Find where the given text appears and provide that cell's center as (x, y) coordinate. 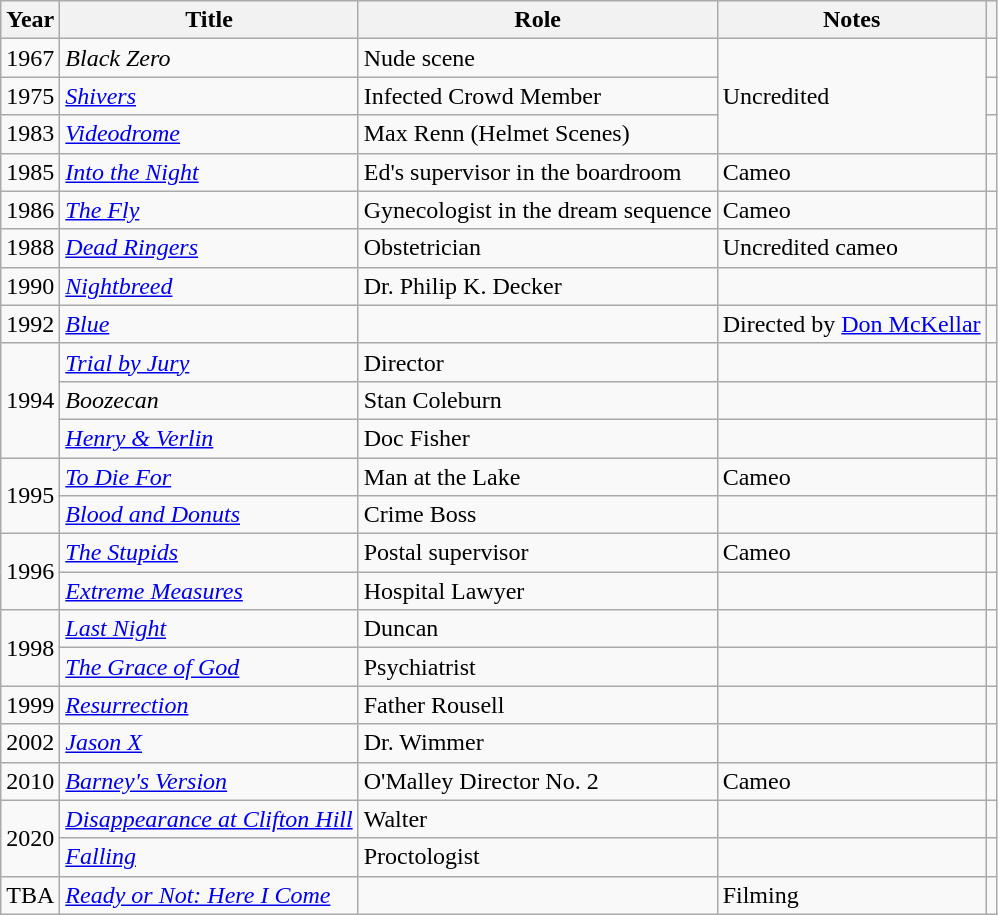
Infected Crowd Member (538, 96)
1986 (30, 210)
Dead Ringers (209, 248)
Filming (852, 895)
Resurrection (209, 705)
1994 (30, 400)
Nude scene (538, 58)
Title (209, 20)
Walter (538, 819)
The Stupids (209, 553)
Crime Boss (538, 515)
Gynecologist in the dream sequence (538, 210)
Proctologist (538, 857)
1996 (30, 572)
Falling (209, 857)
1988 (30, 248)
Father Rousell (538, 705)
Extreme Measures (209, 591)
Stan Coleburn (538, 400)
Directed by Don McKellar (852, 324)
Dr. Philip K. Decker (538, 286)
Videodrome (209, 134)
Postal supervisor (538, 553)
1983 (30, 134)
Duncan (538, 629)
Last Night (209, 629)
Blood and Donuts (209, 515)
Uncredited (852, 96)
1999 (30, 705)
1992 (30, 324)
2002 (30, 743)
TBA (30, 895)
Jason X (209, 743)
1985 (30, 172)
O'Malley Director No. 2 (538, 781)
The Grace of God (209, 667)
1975 (30, 96)
The Fly (209, 210)
Uncredited cameo (852, 248)
Henry & Verlin (209, 438)
Trial by Jury (209, 362)
Shivers (209, 96)
Max Renn (Helmet Scenes) (538, 134)
Disappearance at Clifton Hill (209, 819)
1967 (30, 58)
Ed's supervisor in the boardroom (538, 172)
Barney's Version (209, 781)
Role (538, 20)
Nightbreed (209, 286)
2020 (30, 838)
Boozecan (209, 400)
Year (30, 20)
Man at the Lake (538, 477)
1998 (30, 648)
Hospital Lawyer (538, 591)
Blue (209, 324)
Notes (852, 20)
Doc Fisher (538, 438)
Psychiatrist (538, 667)
Black Zero (209, 58)
Director (538, 362)
To Die For (209, 477)
Ready or Not: Here I Come (209, 895)
2010 (30, 781)
1995 (30, 496)
Into the Night (209, 172)
1990 (30, 286)
Dr. Wimmer (538, 743)
Obstetrician (538, 248)
